Extract the (X, Y) coordinate from the center of the cell holding the provided text.  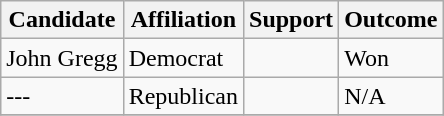
Outcome (391, 20)
N/A (391, 96)
Affiliation (183, 20)
John Gregg (62, 58)
Republican (183, 96)
Democrat (183, 58)
Won (391, 58)
Candidate (62, 20)
Support (292, 20)
--- (62, 96)
